Extract the [x, y] coordinate from the center of the cell holding the provided text.  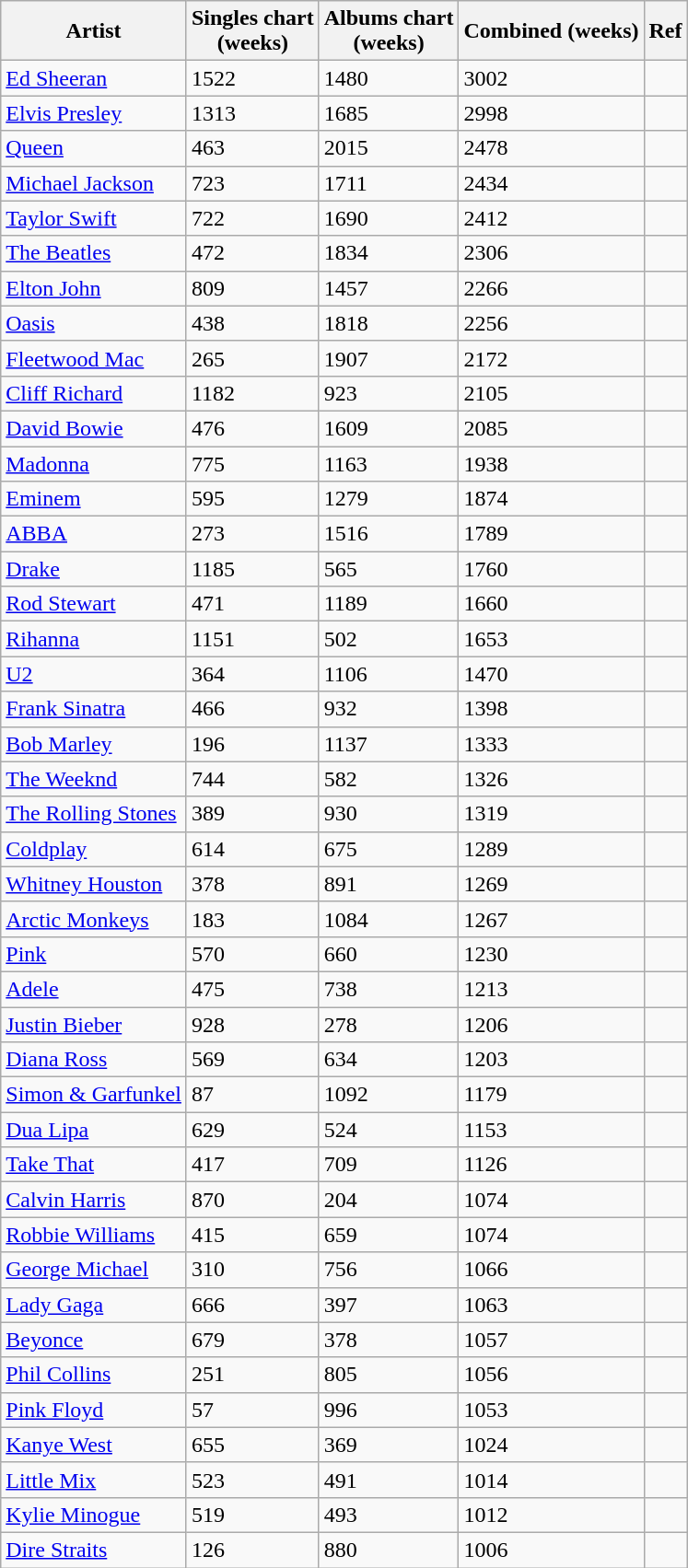
87 [252, 1095]
Ref [665, 31]
Singles chart(weeks) [252, 31]
1398 [551, 709]
1609 [389, 428]
1938 [551, 463]
1269 [551, 884]
1126 [551, 1165]
Kylie Minogue [94, 1515]
1470 [551, 674]
2085 [551, 428]
1267 [551, 919]
880 [389, 1550]
744 [252, 779]
Frank Sinatra [94, 709]
Dua Lipa [94, 1130]
438 [252, 323]
2256 [551, 323]
3002 [551, 78]
364 [252, 674]
756 [389, 1270]
Drake [94, 569]
1690 [389, 218]
204 [389, 1200]
Taylor Swift [94, 218]
1151 [252, 639]
57 [252, 1410]
369 [389, 1445]
Rod Stewart [94, 604]
1874 [551, 499]
1230 [551, 954]
1480 [389, 78]
Elvis Presley [94, 113]
1326 [551, 779]
1685 [389, 113]
809 [252, 288]
Combined (weeks) [551, 31]
Queen [94, 148]
1203 [551, 1060]
1057 [551, 1340]
1092 [389, 1095]
1660 [551, 604]
1137 [389, 744]
1014 [551, 1480]
1333 [551, 744]
Dire Straits [94, 1550]
Little Mix [94, 1480]
David Bowie [94, 428]
523 [252, 1480]
Coldplay [94, 849]
Lady Gaga [94, 1305]
775 [252, 463]
Whitney Houston [94, 884]
Albums chart(weeks) [389, 31]
278 [389, 1025]
805 [389, 1375]
1063 [551, 1305]
1818 [389, 323]
Cliff Richard [94, 393]
Oasis [94, 323]
389 [252, 814]
2105 [551, 393]
2998 [551, 113]
1179 [551, 1095]
Rihanna [94, 639]
1213 [551, 989]
519 [252, 1515]
722 [252, 218]
1185 [252, 569]
126 [252, 1550]
265 [252, 358]
466 [252, 709]
930 [389, 814]
1056 [551, 1375]
1206 [551, 1025]
417 [252, 1165]
Bob Marley [94, 744]
476 [252, 428]
1012 [551, 1515]
582 [389, 779]
928 [252, 1025]
Robbie Williams [94, 1235]
666 [252, 1305]
2266 [551, 288]
1006 [551, 1550]
Ed Sheeran [94, 78]
U2 [94, 674]
1313 [252, 113]
1279 [389, 499]
709 [389, 1165]
570 [252, 954]
569 [252, 1060]
634 [389, 1060]
660 [389, 954]
1653 [551, 639]
Fleetwood Mac [94, 358]
Pink [94, 954]
493 [389, 1515]
Madonna [94, 463]
251 [252, 1375]
Eminem [94, 499]
491 [389, 1480]
1522 [252, 78]
Pink Floyd [94, 1410]
723 [252, 183]
310 [252, 1270]
738 [389, 989]
The Beatles [94, 253]
1516 [389, 534]
Beyonce [94, 1340]
524 [389, 1130]
502 [389, 639]
Michael Jackson [94, 183]
1024 [551, 1445]
1760 [551, 569]
415 [252, 1235]
The Rolling Stones [94, 814]
1789 [551, 534]
1457 [389, 288]
1053 [551, 1410]
Diana Ross [94, 1060]
2306 [551, 253]
1319 [551, 814]
George Michael [94, 1270]
675 [389, 849]
2478 [551, 148]
Phil Collins [94, 1375]
472 [252, 253]
183 [252, 919]
655 [252, 1445]
1834 [389, 253]
2434 [551, 183]
196 [252, 744]
996 [389, 1410]
565 [389, 569]
Elton John [94, 288]
2172 [551, 358]
679 [252, 1340]
Simon & Garfunkel [94, 1095]
2015 [389, 148]
397 [389, 1305]
2412 [551, 218]
Arctic Monkeys [94, 919]
Kanye West [94, 1445]
1153 [551, 1130]
Artist [94, 31]
1163 [389, 463]
1084 [389, 919]
Adele [94, 989]
463 [252, 148]
273 [252, 534]
870 [252, 1200]
1907 [389, 358]
595 [252, 499]
475 [252, 989]
659 [389, 1235]
Justin Bieber [94, 1025]
The Weeknd [94, 779]
1711 [389, 183]
1106 [389, 674]
Calvin Harris [94, 1200]
891 [389, 884]
1066 [551, 1270]
ABBA [94, 534]
1182 [252, 393]
1289 [551, 849]
932 [389, 709]
Take That [94, 1165]
1189 [389, 604]
471 [252, 604]
923 [389, 393]
629 [252, 1130]
614 [252, 849]
